Detect which cell encompasses the target text, then output its [x, y] center coordinate. 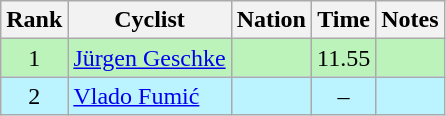
Jürgen Geschke [150, 58]
Vlado Fumić [150, 96]
2 [34, 96]
Time [344, 20]
11.55 [344, 58]
Rank [34, 20]
Notes [410, 20]
Cyclist [150, 20]
– [344, 96]
Nation [271, 20]
1 [34, 58]
